Capture the cell that displays the provided text and extract its [X, Y] central coordinate. 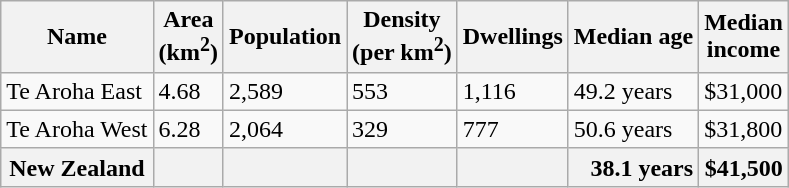
38.1 years [633, 167]
$41,500 [744, 167]
Population [284, 37]
50.6 years [633, 129]
Dwellings [512, 37]
Medianincome [744, 37]
Te Aroha West [77, 129]
$31,000 [744, 91]
Density(per km2) [402, 37]
2,064 [284, 129]
$31,800 [744, 129]
6.28 [188, 129]
Name [77, 37]
2,589 [284, 91]
Area(km2) [188, 37]
Te Aroha East [77, 91]
1,116 [512, 91]
777 [512, 129]
New Zealand [77, 167]
4.68 [188, 91]
329 [402, 129]
Median age [633, 37]
49.2 years [633, 91]
553 [402, 91]
